Output the [X, Y] coordinate of the center of the cell containing the given text.  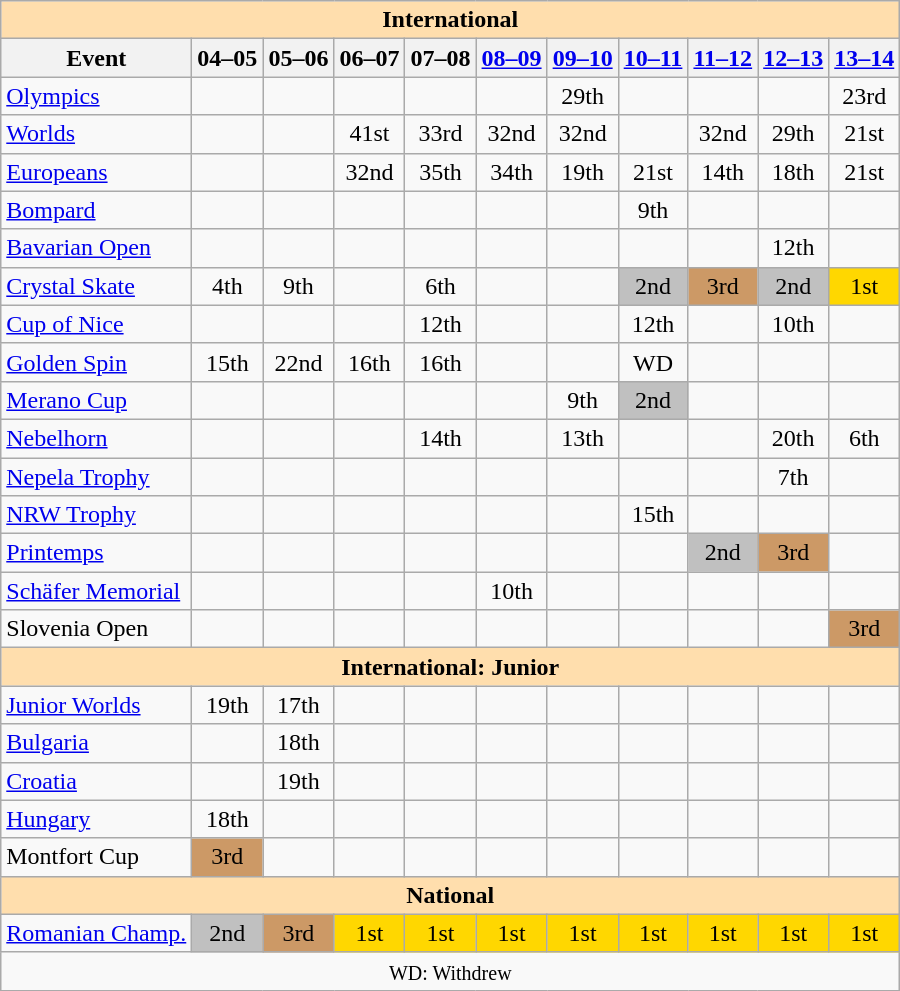
06–07 [370, 58]
13th [582, 438]
Crystal Skate [96, 286]
Printemps [96, 553]
Hungary [96, 819]
International [450, 20]
7th [794, 477]
20th [794, 438]
Slovenia Open [96, 629]
35th [440, 172]
4th [228, 286]
Cup of Nice [96, 324]
Golden Spin [96, 362]
Croatia [96, 781]
04–05 [228, 58]
Schäfer Memorial [96, 591]
13–14 [864, 58]
National [450, 895]
WD [653, 362]
Nebelhorn [96, 438]
Event [96, 58]
05–06 [298, 58]
Bompard [96, 210]
Junior Worlds [96, 705]
07–08 [440, 58]
22nd [298, 362]
09–10 [582, 58]
Merano Cup [96, 400]
WD: Withdrew [450, 971]
08–09 [512, 58]
International: Junior [450, 667]
11–12 [723, 58]
NRW Trophy [96, 515]
23rd [864, 96]
Olympics [96, 96]
17th [298, 705]
Worlds [96, 134]
Montfort Cup [96, 857]
10–11 [653, 58]
12–13 [794, 58]
33rd [440, 134]
Bulgaria [96, 743]
Bavarian Open [96, 248]
Romanian Champ. [96, 933]
Europeans [96, 172]
Nepela Trophy [96, 477]
34th [512, 172]
41st [370, 134]
